Pinpoint the cell where the given text exists, returning its (X, Y) midpoint coordinate. 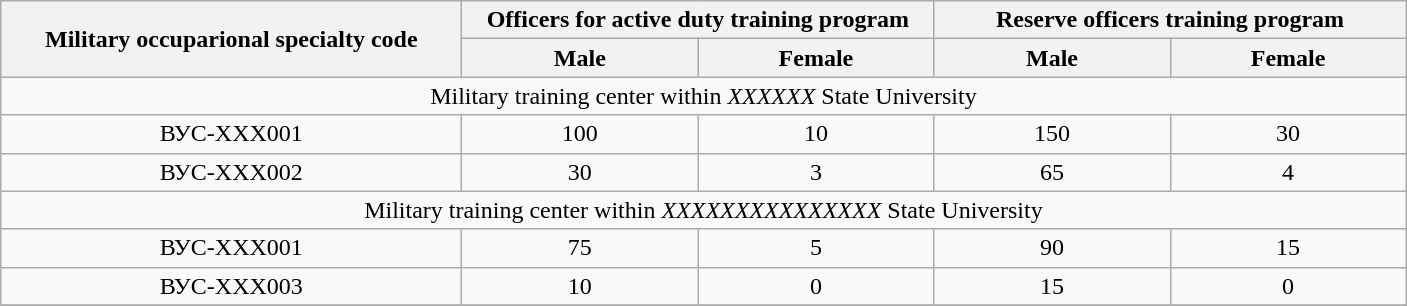
Military training center within XXXXXX State University (704, 96)
75 (580, 248)
4 (1288, 172)
3 (816, 172)
150 (1052, 134)
Officers for active duty training program (698, 20)
ВУС-XXX002 (232, 172)
90 (1052, 248)
Reserve officers training program (1170, 20)
ВУС-XXX003 (232, 286)
Military training center within XXXXXXXXXXXXXXX State University (704, 210)
65 (1052, 172)
5 (816, 248)
100 (580, 134)
Military occuparional specialty code (232, 39)
